Return [X, Y] of the center of cell containing provided text 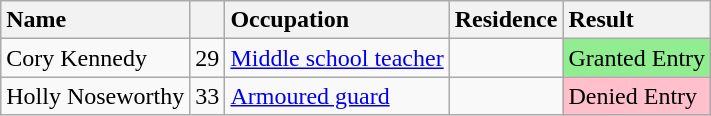
Middle school teacher [337, 58]
Denied Entry [637, 96]
29 [208, 58]
Armoured guard [337, 96]
Occupation [337, 20]
Cory Kennedy [96, 58]
Result [637, 20]
33 [208, 96]
Name [96, 20]
Holly Noseworthy [96, 96]
Granted Entry [637, 58]
Residence [506, 20]
